Return (X, Y) of the center of cell containing provided text 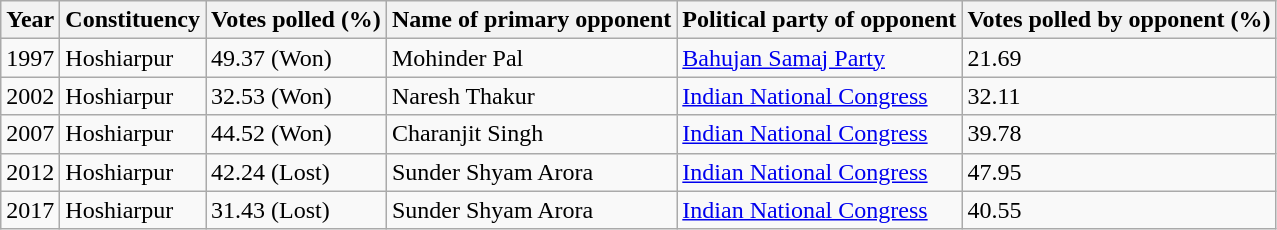
Mohinder Pal (531, 58)
47.95 (1119, 172)
32.53 (Won) (296, 96)
2007 (30, 134)
Votes polled (%) (296, 20)
Votes polled by opponent (%) (1119, 20)
2002 (30, 96)
1997 (30, 58)
42.24 (Lost) (296, 172)
Naresh Thakur (531, 96)
40.55 (1119, 210)
31.43 (Lost) (296, 210)
44.52 (Won) (296, 134)
21.69 (1119, 58)
2017 (30, 210)
49.37 (Won) (296, 58)
32.11 (1119, 96)
Charanjit Singh (531, 134)
Year (30, 20)
Name of primary opponent (531, 20)
Political party of opponent (820, 20)
Bahujan Samaj Party (820, 58)
39.78 (1119, 134)
Constituency (133, 20)
2012 (30, 172)
